Locate the cell with the specified text and output its [x, y] center coordinate. 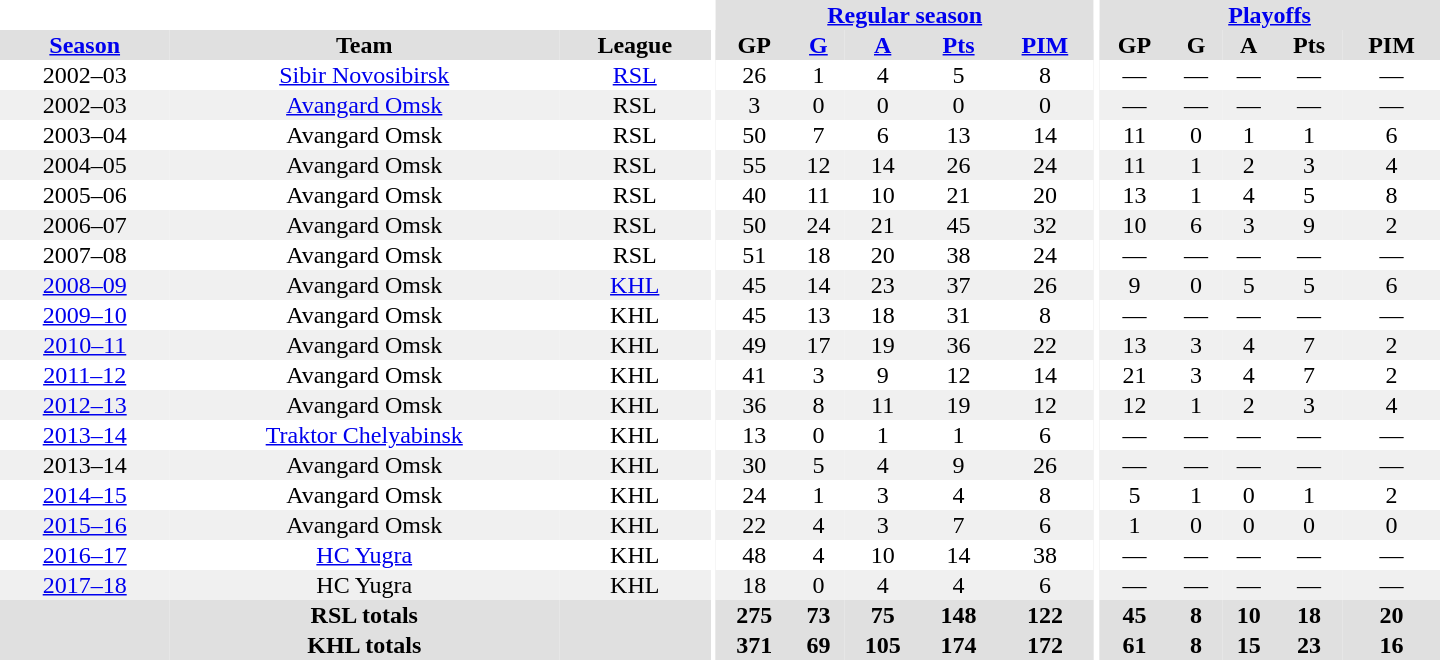
Sibir Novosibirsk [364, 75]
61 [1134, 645]
31 [959, 315]
2015–16 [84, 525]
KHL totals [364, 645]
Playoffs [1270, 15]
2017–18 [84, 585]
371 [754, 645]
172 [1046, 645]
Season [84, 45]
15 [1248, 645]
48 [754, 555]
37 [959, 285]
2005–06 [84, 195]
2007–08 [84, 255]
2009–10 [84, 315]
69 [818, 645]
40 [754, 195]
105 [883, 645]
2006–07 [84, 225]
41 [754, 375]
RSL totals [364, 615]
2008–09 [84, 285]
2014–15 [84, 495]
2003–04 [84, 135]
51 [754, 255]
32 [1046, 225]
174 [959, 645]
55 [754, 165]
148 [959, 615]
2016–17 [84, 555]
16 [1392, 645]
League [634, 45]
2010–11 [84, 345]
2004–05 [84, 165]
Regular season [904, 15]
73 [818, 615]
30 [754, 465]
Traktor Chelyabinsk [364, 435]
2012–13 [84, 405]
17 [818, 345]
49 [754, 345]
2011–12 [84, 375]
75 [883, 615]
275 [754, 615]
Team [364, 45]
122 [1046, 615]
